Identify which cell holds the provided text, then report its (X, Y) central coordinate. 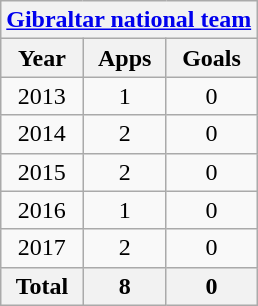
Gibraltar national team (129, 20)
8 (124, 286)
Goals (211, 58)
Total (42, 286)
Year (42, 58)
2016 (42, 210)
Apps (124, 58)
2015 (42, 172)
2017 (42, 248)
2013 (42, 96)
2014 (42, 134)
